Output the (X, Y) coordinate of the center of the cell containing the given text.  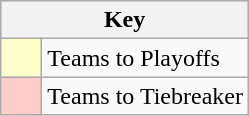
Teams to Playoffs (146, 58)
Key (125, 20)
Teams to Tiebreaker (146, 96)
